Search for the cell housing the specified text and yield its [X, Y] center coordinate. 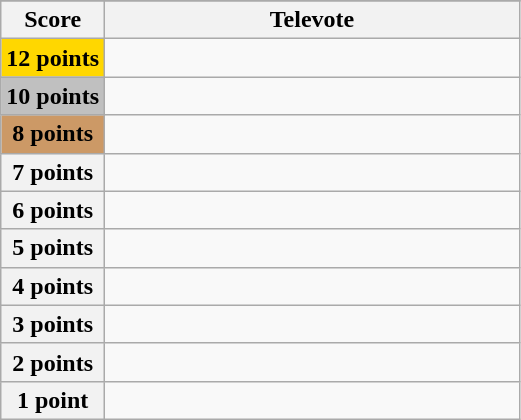
6 points [53, 210]
Score [53, 20]
3 points [53, 324]
4 points [53, 286]
2 points [53, 362]
Televote [312, 20]
7 points [53, 172]
10 points [53, 96]
8 points [53, 134]
1 point [53, 400]
12 points [53, 58]
5 points [53, 248]
